Scan for the cell matching the given text and deliver its (X, Y) coordinate at center. 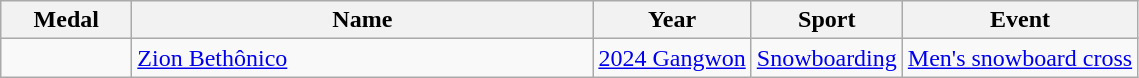
Name (362, 20)
Men's snowboard cross (1020, 58)
Event (1020, 20)
Medal (66, 20)
Snowboarding (826, 58)
Year (672, 20)
Sport (826, 20)
2024 Gangwon (672, 58)
Zion Bethônico (362, 58)
